Determine the (x, y) coordinate at the center of the cell enclosing the given text.  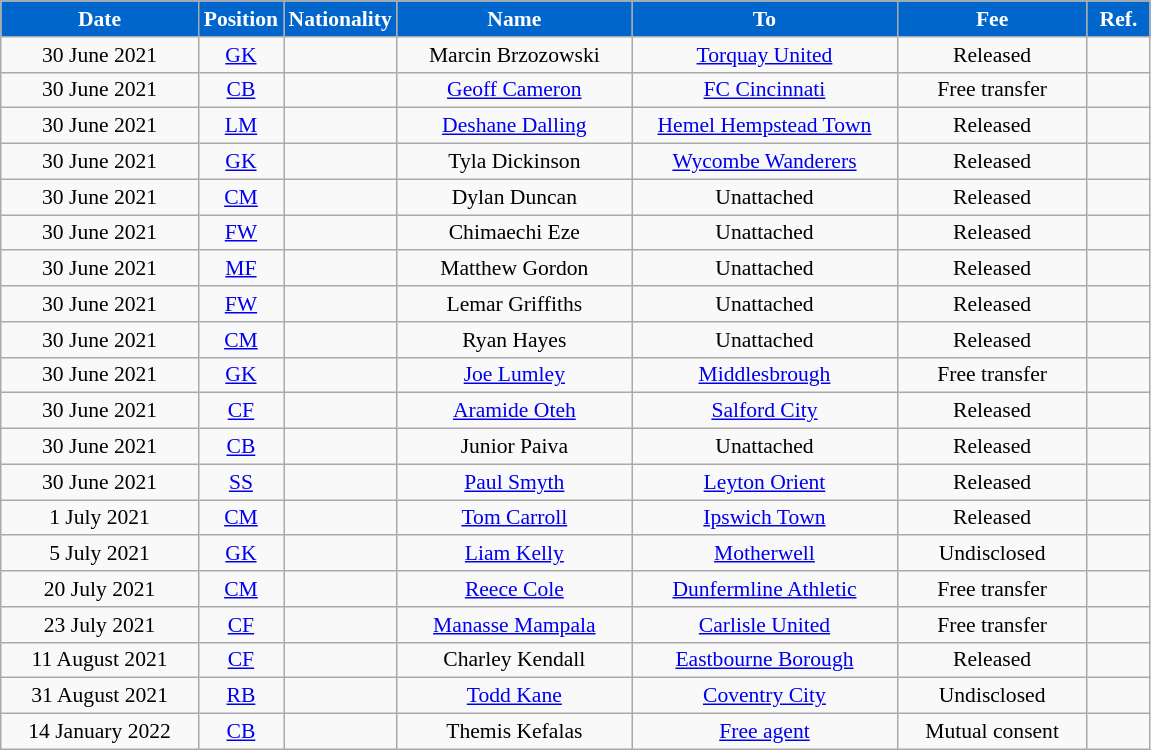
11 August 2021 (100, 660)
Salford City (764, 411)
Tyla Dickinson (514, 162)
Position (240, 19)
Dylan Duncan (514, 197)
Coventry City (764, 696)
Geoff Cameron (514, 90)
Eastbourne Borough (764, 660)
Lemar Griffiths (514, 304)
Paul Smyth (514, 482)
Mutual consent (992, 732)
5 July 2021 (100, 554)
Joe Lumley (514, 375)
Aramide Oteh (514, 411)
Carlisle United (764, 625)
Marcin Brzozowski (514, 55)
Dunfermline Athletic (764, 589)
Junior Paiva (514, 447)
Charley Kendall (514, 660)
Fee (992, 19)
Motherwell (764, 554)
Manasse Mampala (514, 625)
Torquay United (764, 55)
Ipswich Town (764, 518)
Free agent (764, 732)
31 August 2021 (100, 696)
Themis Kefalas (514, 732)
14 January 2022 (100, 732)
MF (240, 269)
Hemel Hempstead Town (764, 126)
Leyton Orient (764, 482)
20 July 2021 (100, 589)
SS (240, 482)
Chimaechi Eze (514, 233)
Ryan Hayes (514, 340)
Middlesbrough (764, 375)
Deshane Dalling (514, 126)
LM (240, 126)
RB (240, 696)
Ref. (1118, 19)
Liam Kelly (514, 554)
Tom Carroll (514, 518)
Name (514, 19)
To (764, 19)
Wycombe Wanderers (764, 162)
Todd Kane (514, 696)
23 July 2021 (100, 625)
Matthew Gordon (514, 269)
Reece Cole (514, 589)
Nationality (340, 19)
Date (100, 19)
1 July 2021 (100, 518)
FC Cincinnati (764, 90)
